Return [x, y] of the center of cell containing provided text 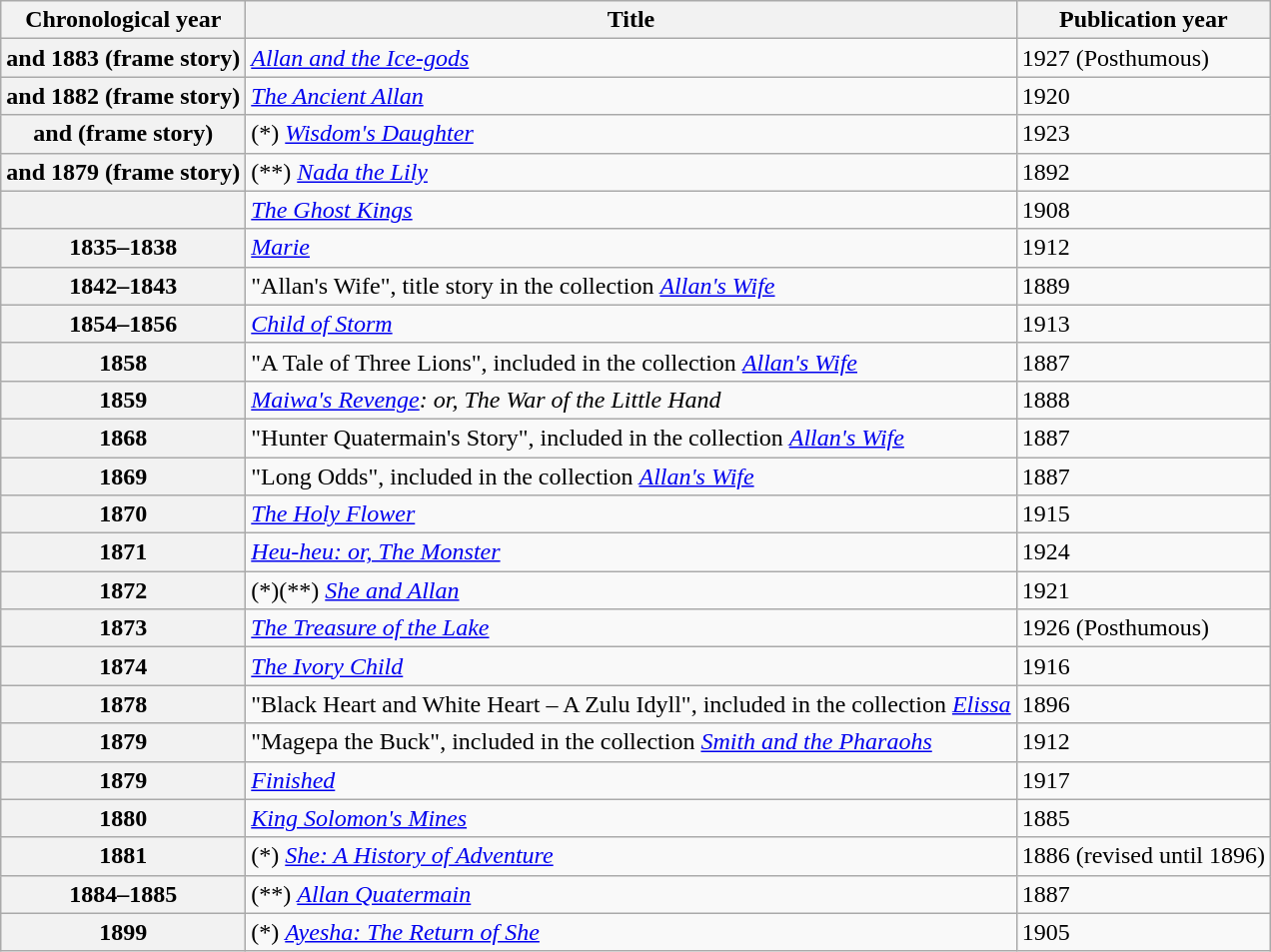
1905 [1143, 932]
Child of Storm [632, 324]
1874 [124, 666]
Finished [632, 780]
1842–1843 [124, 286]
The Ancient Allan [632, 96]
1889 [1143, 286]
"Magepa the Buck", included in the collection Smith and the Pharaohs [632, 742]
(**) Allan Quatermain [632, 894]
1915 [1143, 514]
Marie [632, 248]
Maiwa's Revenge: or, The War of the Little Hand [632, 400]
1868 [124, 438]
The Ghost Kings [632, 210]
Title [632, 20]
1873 [124, 628]
1884–1885 [124, 894]
1916 [1143, 666]
1835–1838 [124, 248]
and 1879 (frame story) [124, 172]
(*) Ayesha: The Return of She [632, 932]
1859 [124, 400]
"Long Odds", included in the collection Allan's Wife [632, 476]
and (frame story) [124, 134]
1871 [124, 552]
1927 (Posthumous) [1143, 58]
King Solomon's Mines [632, 818]
The Treasure of the Lake [632, 628]
1917 [1143, 780]
1854–1856 [124, 324]
1926 (Posthumous) [1143, 628]
1892 [1143, 172]
(*) Wisdom's Daughter [632, 134]
Heu-heu: or, The Monster [632, 552]
1924 [1143, 552]
(*) She: A History of Adventure [632, 856]
1870 [124, 514]
1899 [124, 932]
Publication year [1143, 20]
1920 [1143, 96]
1872 [124, 590]
"Black Heart and White Heart – A Zulu Idyll", included in the collection Elissa [632, 704]
1885 [1143, 818]
"Hunter Quatermain's Story", included in the collection Allan's Wife [632, 438]
and 1882 (frame story) [124, 96]
The Holy Flower [632, 514]
1886 (revised until 1896) [1143, 856]
The Ivory Child [632, 666]
(*)(**) She and Allan [632, 590]
1923 [1143, 134]
and 1883 (frame story) [124, 58]
"Allan's Wife", title story in the collection Allan's Wife [632, 286]
Chronological year [124, 20]
1869 [124, 476]
"A Tale of Three Lions", included in the collection Allan's Wife [632, 362]
1896 [1143, 704]
1878 [124, 704]
(**) Nada the Lily [632, 172]
1880 [124, 818]
1921 [1143, 590]
1881 [124, 856]
1913 [1143, 324]
1888 [1143, 400]
1908 [1143, 210]
1858 [124, 362]
Allan and the Ice-gods [632, 58]
